Return (x, y) of the center of cell containing provided text 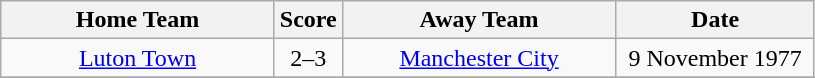
9 November 1977 (716, 58)
Manchester City (479, 58)
2–3 (308, 58)
Date (716, 20)
Away Team (479, 20)
Home Team (138, 20)
Score (308, 20)
Luton Town (138, 58)
